For the text-containing cell, return its midpoint in (X, Y) coordinate format. 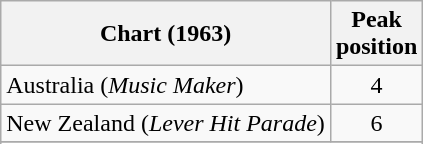
6 (376, 123)
New Zealand (Lever Hit Parade) (166, 123)
Peakposition (376, 34)
Australia (Music Maker) (166, 85)
Chart (1963) (166, 34)
4 (376, 85)
